For the text-containing cell, return its midpoint in [x, y] coordinate format. 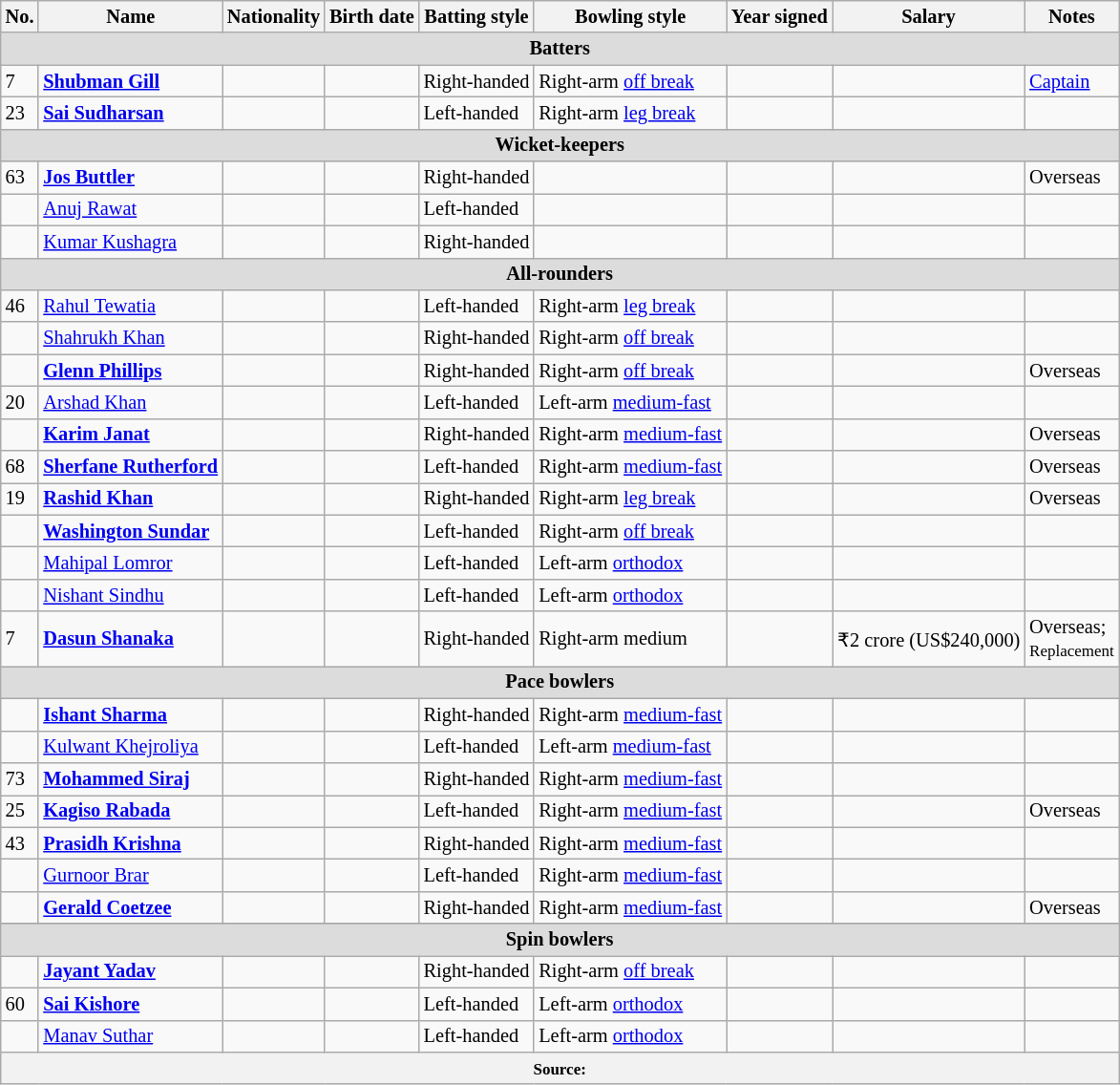
Washington Sundar [130, 531]
₹2 crore (US$240,000) [929, 639]
Mohammed Siraj [130, 778]
Gurnoor Brar [130, 875]
Birth date [372, 16]
Shubman Gill [130, 81]
Batting style [477, 16]
Spin bowlers [560, 940]
Name [130, 16]
25 [20, 811]
23 [20, 113]
Notes [1071, 16]
Year signed [779, 16]
Mahipal Lomror [130, 563]
Sai Sudharsan [130, 113]
Batters [560, 49]
19 [20, 499]
73 [20, 778]
Source: [560, 1068]
Nationality [273, 16]
Salary [929, 16]
Bowling style [630, 16]
Glenn Phillips [130, 371]
Anuj Rawat [130, 209]
Sherfane Rutherford [130, 467]
No. [20, 16]
Captain [1071, 81]
Pace bowlers [560, 682]
43 [20, 843]
46 [20, 306]
Overseas;Replacement [1071, 639]
Prasidh Krishna [130, 843]
Dasun Shanaka [130, 639]
Kulwant Khejroliya [130, 747]
63 [20, 178]
Arshad Khan [130, 402]
All-rounders [560, 274]
Karim Janat [130, 435]
Sai Kishore [130, 1004]
Jos Buttler [130, 178]
Kumar Kushagra [130, 242]
60 [20, 1004]
Manav Suthar [130, 1036]
Rashid Khan [130, 499]
Shahrukh Khan [130, 338]
Gerald Coetzee [130, 907]
Ishant Sharma [130, 714]
20 [20, 402]
Nishant Sindhu [130, 595]
Kagiso Rabada [130, 811]
Jayant Yadav [130, 971]
Right-arm medium [630, 639]
68 [20, 467]
Rahul Tewatia [130, 306]
Wicket-keepers [560, 145]
